Determine the [X, Y] coordinate at the center of the cell enclosing the given text.  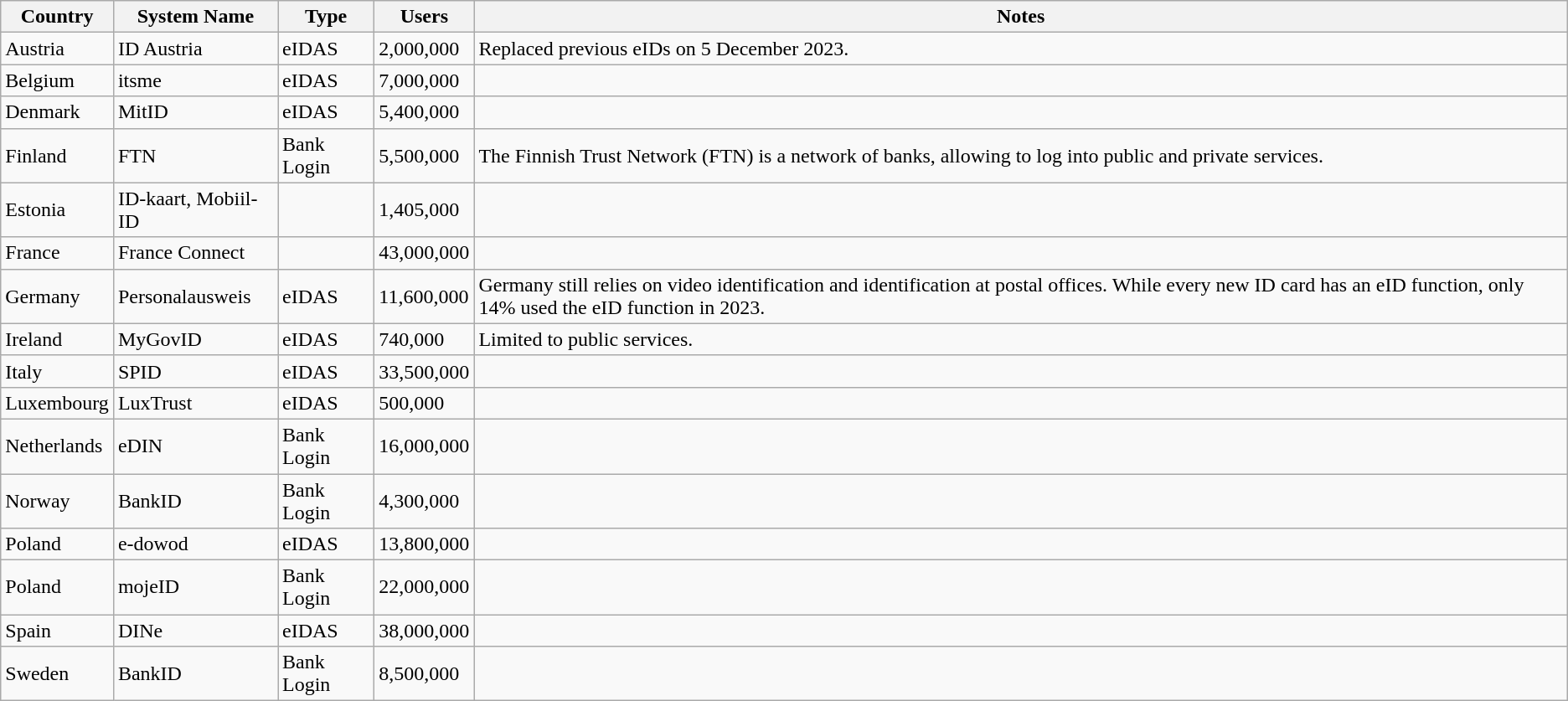
Finland [57, 156]
Country [57, 17]
Notes [1020, 17]
Personalausweis [195, 296]
22,000,000 [424, 588]
ID-kaart, Mobiil-ID [195, 209]
France Connect [195, 253]
System Name [195, 17]
Norway [57, 501]
13,800,000 [424, 544]
MyGovID [195, 339]
France [57, 253]
LuxTrust [195, 403]
Replaced previous eIDs on 5 December 2023. [1020, 49]
38,000,000 [424, 631]
740,000 [424, 339]
The Finnish Trust Network (FTN) is a network of banks, allowing to log into public and private services. [1020, 156]
4,300,000 [424, 501]
Sweden [57, 673]
Estonia [57, 209]
eDIN [195, 446]
Austria [57, 49]
8,500,000 [424, 673]
ID Austria [195, 49]
1,405,000 [424, 209]
DINe [195, 631]
16,000,000 [424, 446]
500,000 [424, 403]
7,000,000 [424, 80]
itsme [195, 80]
Type [327, 17]
mojeID [195, 588]
Limited to public services. [1020, 339]
33,500,000 [424, 371]
MitID [195, 112]
Denmark [57, 112]
Italy [57, 371]
Luxembourg [57, 403]
FTN [195, 156]
SPID [195, 371]
Germany [57, 296]
Spain [57, 631]
Ireland [57, 339]
11,600,000 [424, 296]
2,000,000 [424, 49]
5,500,000 [424, 156]
Netherlands [57, 446]
Belgium [57, 80]
43,000,000 [424, 253]
e-dowod [195, 544]
Users [424, 17]
5,400,000 [424, 112]
